Scan for the cell matching the given text and deliver its [x, y] coordinate at center. 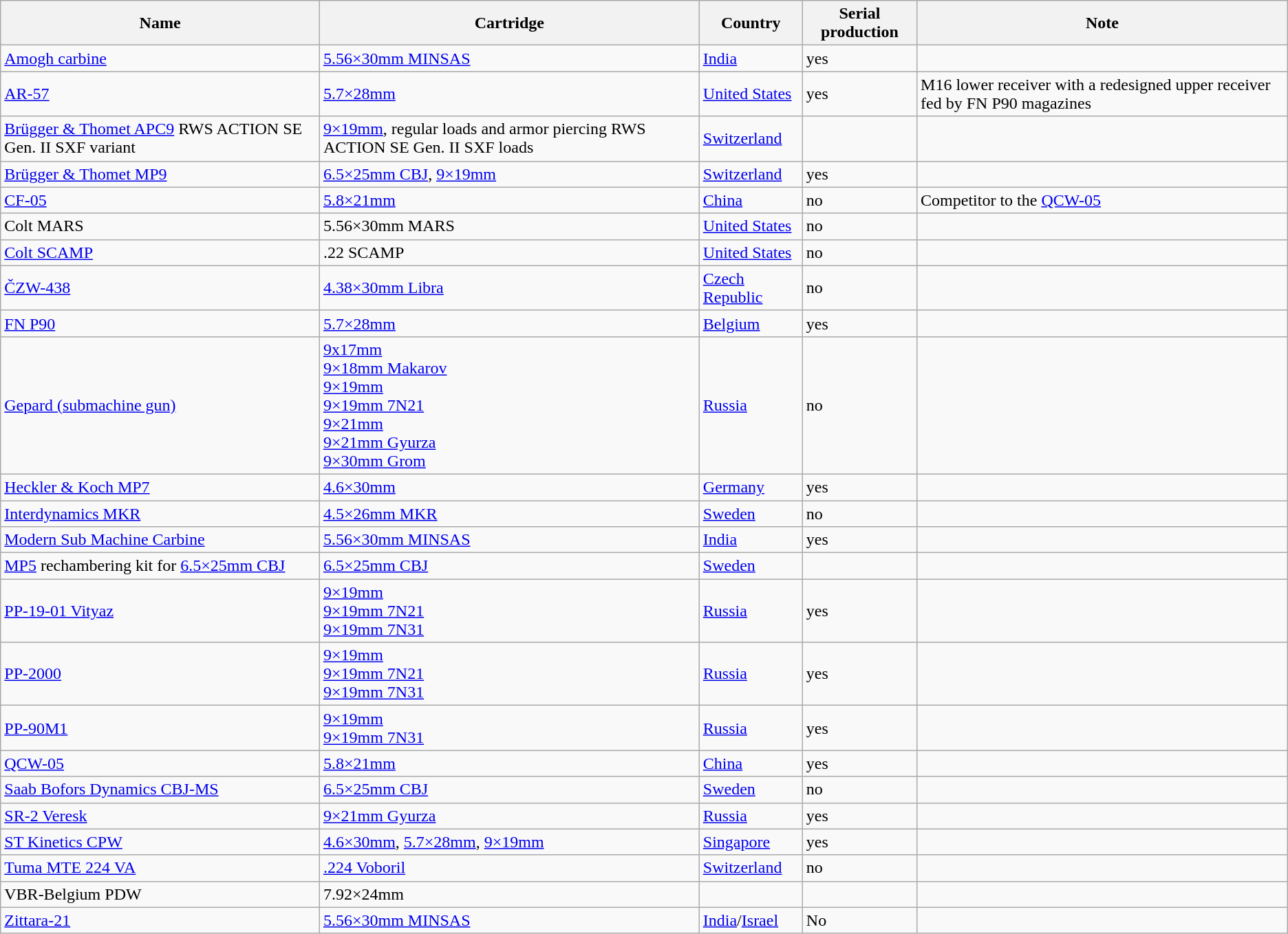
FN P90 [160, 323]
CF-05 [160, 200]
Zittara-21 [160, 920]
Brügger & Thomet APC9 RWS ACTION SE Gen. II SXF variant [160, 139]
PP-19-01 Vityaz [160, 611]
Name [160, 23]
Interdynamics MKR [160, 514]
VBR-Belgium PDW [160, 894]
Amogh carbine [160, 58]
9×19mm9×19mm 7N31 [509, 728]
SR-2 Veresk [160, 816]
9x17mm9×18mm Makarov9×19mm9×19mm 7N219×21mm9×21mm Gyurza9×30mm Grom [509, 405]
Serial production [859, 23]
9×19mm, regular loads and armor piercing RWS ACTION SE Gen. II SXF loads [509, 139]
5.56×30mm MARS [509, 226]
Czech Republic [751, 287]
Cartridge [509, 23]
4.38×30mm Libra [509, 287]
No [859, 920]
Tuma MTE 224 VA [160, 868]
4.5×26mm MKR [509, 514]
PP-90M1 [160, 728]
Singapore [751, 842]
Modern Sub Machine Carbine [160, 540]
4.6×30mm, 5.7×28mm, 9×19mm [509, 842]
PP-2000 [160, 674]
Brügger & Thomet MP9 [160, 174]
Germany [751, 487]
Colt MARS [160, 226]
7.92×24mm [509, 894]
QCW-05 [160, 763]
ČZW-438 [160, 287]
6.5×25mm CBJ, 9×19mm [509, 174]
Belgium [751, 323]
Competitor to the QCW-05 [1102, 200]
Note [1102, 23]
AR-57 [160, 94]
M16 lower receiver with a redesigned upper receiver fed by FN P90 magazines [1102, 94]
Colt SCAMP [160, 252]
Gepard (submachine gun) [160, 405]
.224 Voboril [509, 868]
Country [751, 23]
Saab Bofors Dynamics CBJ-MS [160, 790]
9×21mm Gyurza [509, 816]
4.6×30mm [509, 487]
India/Israel [751, 920]
Heckler & Koch MP7 [160, 487]
.22 SCAMP [509, 252]
ST Kinetics CPW [160, 842]
MP5 rechambering kit for 6.5×25mm CBJ [160, 566]
